Search for the cell housing the specified text and yield its (x, y) center coordinate. 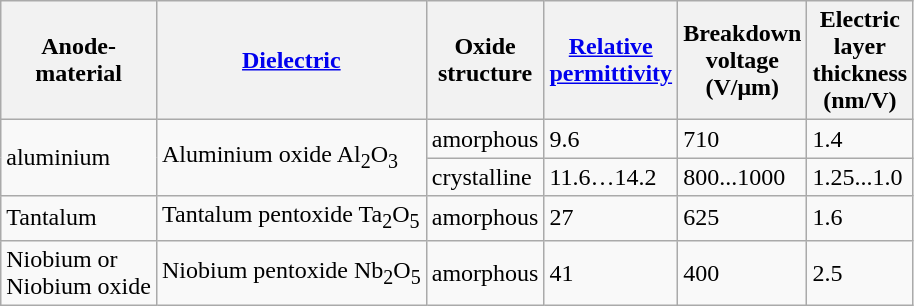
Breakdownvoltage(V/μm) (742, 60)
11.6…14.2 (611, 177)
27 (611, 218)
1.4 (860, 139)
625 (742, 218)
2.5 (860, 272)
crystalline (485, 177)
400 (742, 272)
1.25...1.0 (860, 177)
1.6 (860, 218)
Oxidestructure (485, 60)
Niobium orNiobium oxide (79, 272)
Aluminium oxide Al2O3 (291, 158)
Tantalum pentoxide Ta2O5 (291, 218)
Electriclayerthickness(nm/V) (860, 60)
800...1000 (742, 177)
aluminium (79, 158)
Relativepermittivity (611, 60)
Anode-material (79, 60)
9.6 (611, 139)
Tantalum (79, 218)
Dielectric (291, 60)
Niobium pentoxide Nb2O5 (291, 272)
710 (742, 139)
41 (611, 272)
